Output the (x, y) coordinate of the center of the cell containing the given text.  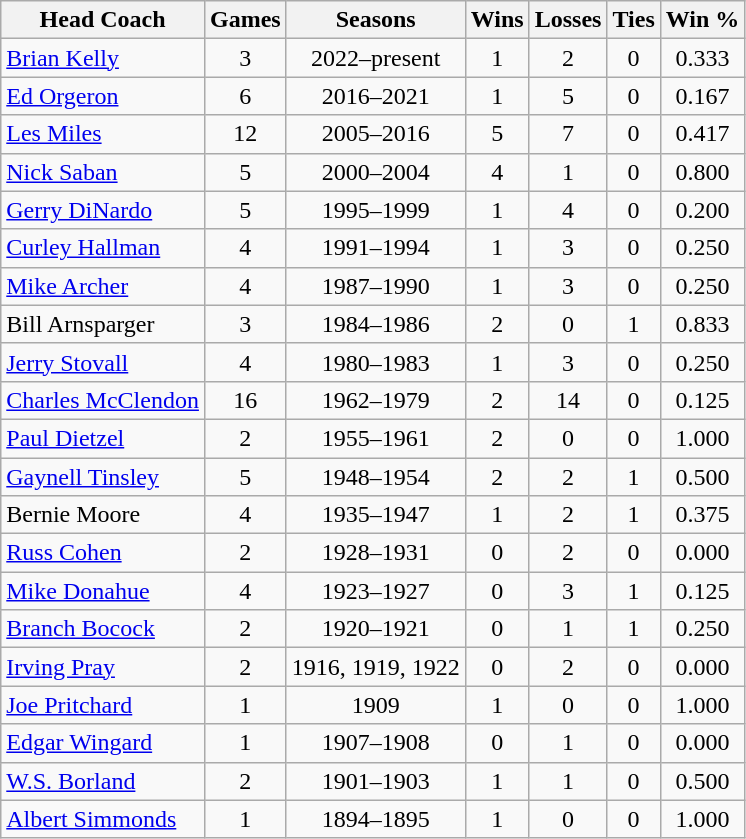
Seasons (376, 20)
1948–1954 (376, 477)
Les Miles (103, 134)
Mike Archer (103, 286)
0.417 (702, 134)
1916, 1919, 1922 (376, 667)
1955–1961 (376, 438)
Edgar Wingard (103, 743)
0.375 (702, 515)
Bill Arnsparger (103, 324)
0.200 (702, 210)
W.S. Borland (103, 781)
Ed Orgeron (103, 96)
1962–1979 (376, 400)
0.833 (702, 324)
Joe Pritchard (103, 705)
0.333 (702, 58)
14 (568, 400)
1991–1994 (376, 248)
1923–1927 (376, 591)
1928–1931 (376, 553)
0.167 (702, 96)
Curley Hallman (103, 248)
Brian Kelly (103, 58)
Russ Cohen (103, 553)
1909 (376, 705)
Games (245, 20)
0.800 (702, 172)
Charles McClendon (103, 400)
Bernie Moore (103, 515)
12 (245, 134)
1935–1947 (376, 515)
16 (245, 400)
2022–present (376, 58)
Wins (497, 20)
1987–1990 (376, 286)
Ties (634, 20)
7 (568, 134)
Branch Bocock (103, 629)
Losses (568, 20)
6 (245, 96)
2000–2004 (376, 172)
Nick Saban (103, 172)
Paul Dietzel (103, 438)
Gaynell Tinsley (103, 477)
1901–1903 (376, 781)
Albert Simmonds (103, 819)
Jerry Stovall (103, 362)
1980–1983 (376, 362)
Gerry DiNardo (103, 210)
2016–2021 (376, 96)
1894–1895 (376, 819)
Mike Donahue (103, 591)
1920–1921 (376, 629)
1907–1908 (376, 743)
1995–1999 (376, 210)
Irving Pray (103, 667)
1984–1986 (376, 324)
Win % (702, 20)
2005–2016 (376, 134)
Head Coach (103, 20)
